From the cell containing the given text, extract its center point as (x, y) coordinate. 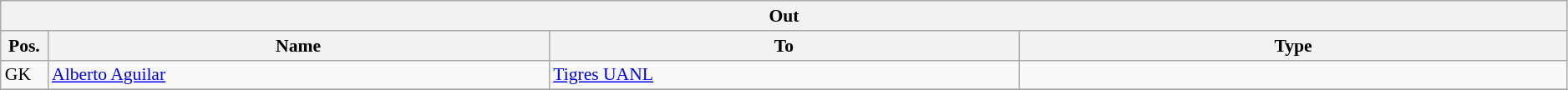
Type (1293, 46)
To (784, 46)
Alberto Aguilar (298, 75)
GK (24, 75)
Name (298, 46)
Tigres UANL (784, 75)
Out (784, 16)
Pos. (24, 46)
